Search for the cell housing the specified text and yield its (x, y) center coordinate. 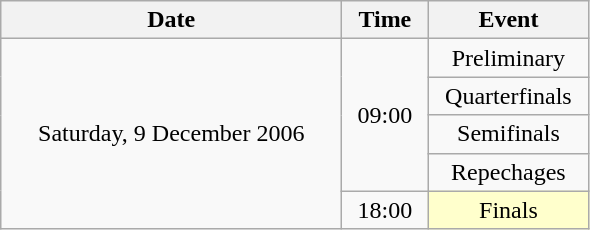
Saturday, 9 December 2006 (172, 134)
Event (508, 20)
Quarterfinals (508, 96)
09:00 (385, 115)
Preliminary (508, 58)
Finals (508, 210)
18:00 (385, 210)
Date (172, 20)
Repechages (508, 172)
Time (385, 20)
Semifinals (508, 134)
